Locate the cell with the specified text and output its [X, Y] center coordinate. 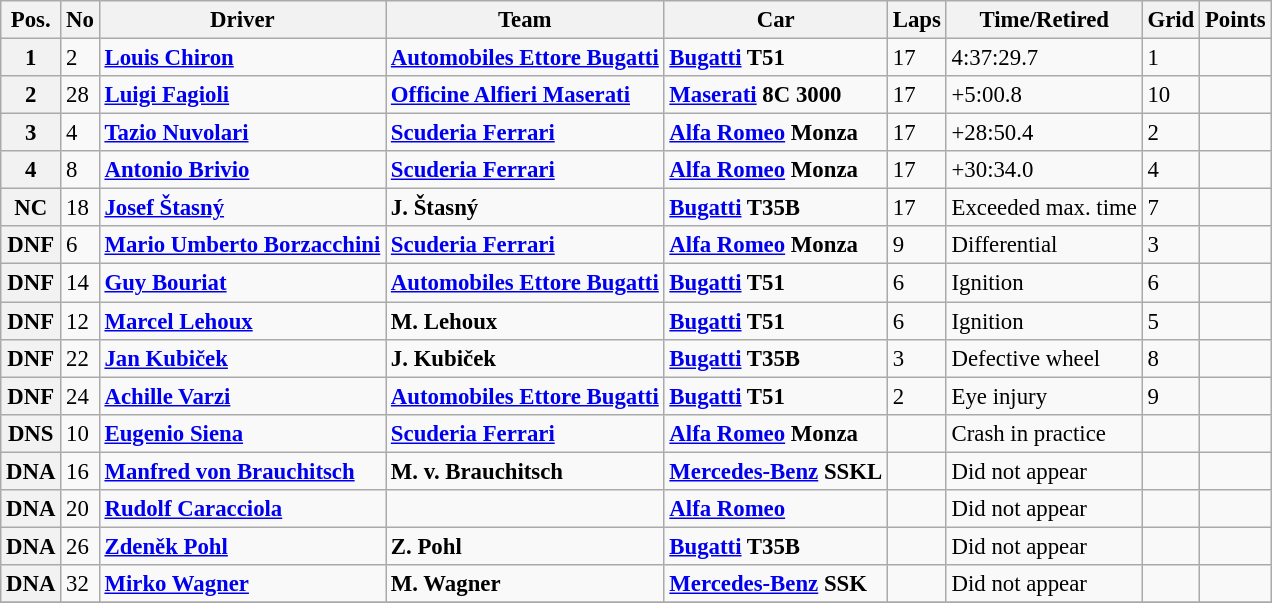
Grid [1170, 20]
Differential [1044, 245]
Louis Chiron [242, 57]
Pos. [31, 20]
Achille Varzi [242, 396]
16 [80, 471]
24 [80, 396]
Crash in practice [1044, 433]
Exceeded max. time [1044, 208]
Laps [916, 20]
M. v. Brauchitsch [525, 471]
26 [80, 546]
Points [1236, 20]
+28:50.4 [1044, 133]
Mercedes-Benz SSKL [776, 471]
Eye injury [1044, 396]
Maserati 8C 3000 [776, 95]
Mirko Wagner [242, 584]
Guy Bouriat [242, 283]
Car [776, 20]
Tazio Nuvolari [242, 133]
Josef Štasný [242, 208]
J. Kubiček [525, 358]
14 [80, 283]
NC [31, 208]
12 [80, 321]
Z. Pohl [525, 546]
Jan Kubiček [242, 358]
Officine Alfieri Maserati [525, 95]
M. Wagner [525, 584]
M. Lehoux [525, 321]
Driver [242, 20]
J. Štasný [525, 208]
Mercedes-Benz SSK [776, 584]
Defective wheel [1044, 358]
+5:00.8 [1044, 95]
Team [525, 20]
28 [80, 95]
Manfred von Brauchitsch [242, 471]
22 [80, 358]
5 [1170, 321]
DNS [31, 433]
Mario Umberto Borzacchini [242, 245]
+30:34.0 [1044, 170]
No [80, 20]
4:37:29.7 [1044, 57]
Zdeněk Pohl [242, 546]
20 [80, 508]
Time/Retired [1044, 20]
Antonio Brivio [242, 170]
Eugenio Siena [242, 433]
Rudolf Caracciola [242, 508]
Luigi Fagioli [242, 95]
7 [1170, 208]
18 [80, 208]
32 [80, 584]
Alfa Romeo [776, 508]
Marcel Lehoux [242, 321]
